Search for the cell housing the specified text and yield its [x, y] center coordinate. 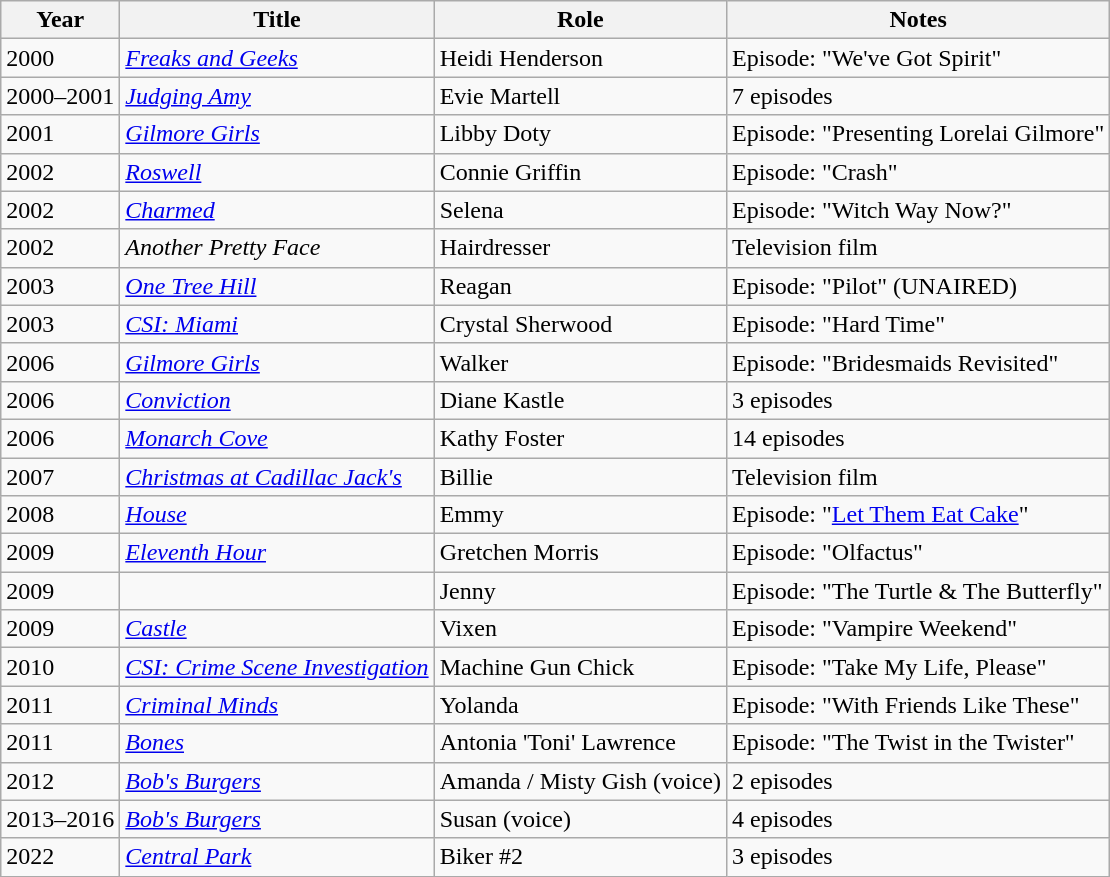
Episode: "With Friends Like These" [918, 705]
14 episodes [918, 438]
Antonia 'Toni' Lawrence [580, 743]
Episode: "Crash" [918, 172]
Vixen [580, 629]
Susan (voice) [580, 819]
Christmas at Cadillac Jack's [277, 477]
Jenny [580, 591]
2007 [60, 477]
Crystal Sherwood [580, 324]
House [277, 515]
Eleventh Hour [277, 553]
CSI: Miami [277, 324]
Gretchen Morris [580, 553]
Billie [580, 477]
Castle [277, 629]
2000 [60, 58]
Year [60, 20]
Episode: "Witch Way Now?" [918, 210]
Roswell [277, 172]
Notes [918, 20]
2013–2016 [60, 819]
Episode: "Take My Life, Please" [918, 667]
2000–2001 [60, 96]
Diane Kastle [580, 400]
7 episodes [918, 96]
Role [580, 20]
Episode: "Bridesmaids Revisited" [918, 362]
2022 [60, 857]
2010 [60, 667]
Charmed [277, 210]
Bones [277, 743]
Central Park [277, 857]
Episode: "Olfactus" [918, 553]
Hairdresser [580, 248]
Monarch Cove [277, 438]
Selena [580, 210]
Freaks and Geeks [277, 58]
Title [277, 20]
2008 [60, 515]
One Tree Hill [277, 286]
Episode: "Hard Time" [918, 324]
CSI: Crime Scene Investigation [277, 667]
Episode: "Pilot" (UNAIRED) [918, 286]
4 episodes [918, 819]
Biker #2 [580, 857]
Emmy [580, 515]
2 episodes [918, 781]
Criminal Minds [277, 705]
Episode: "The Twist in the Twister" [918, 743]
2001 [60, 134]
Walker [580, 362]
Episode: "Presenting Lorelai Gilmore" [918, 134]
Heidi Henderson [580, 58]
Conviction [277, 400]
Judging Amy [277, 96]
Another Pretty Face [277, 248]
Libby Doty [580, 134]
Evie Martell [580, 96]
2012 [60, 781]
Connie Griffin [580, 172]
Kathy Foster [580, 438]
Machine Gun Chick [580, 667]
Reagan [580, 286]
Amanda / Misty Gish (voice) [580, 781]
Episode: "Let Them Eat Cake" [918, 515]
Episode: "We've Got Spirit" [918, 58]
Yolanda [580, 705]
Episode: "The Turtle & The Butterfly" [918, 591]
Episode: "Vampire Weekend" [918, 629]
